Scan for the cell matching the given text and deliver its [X, Y] coordinate at center. 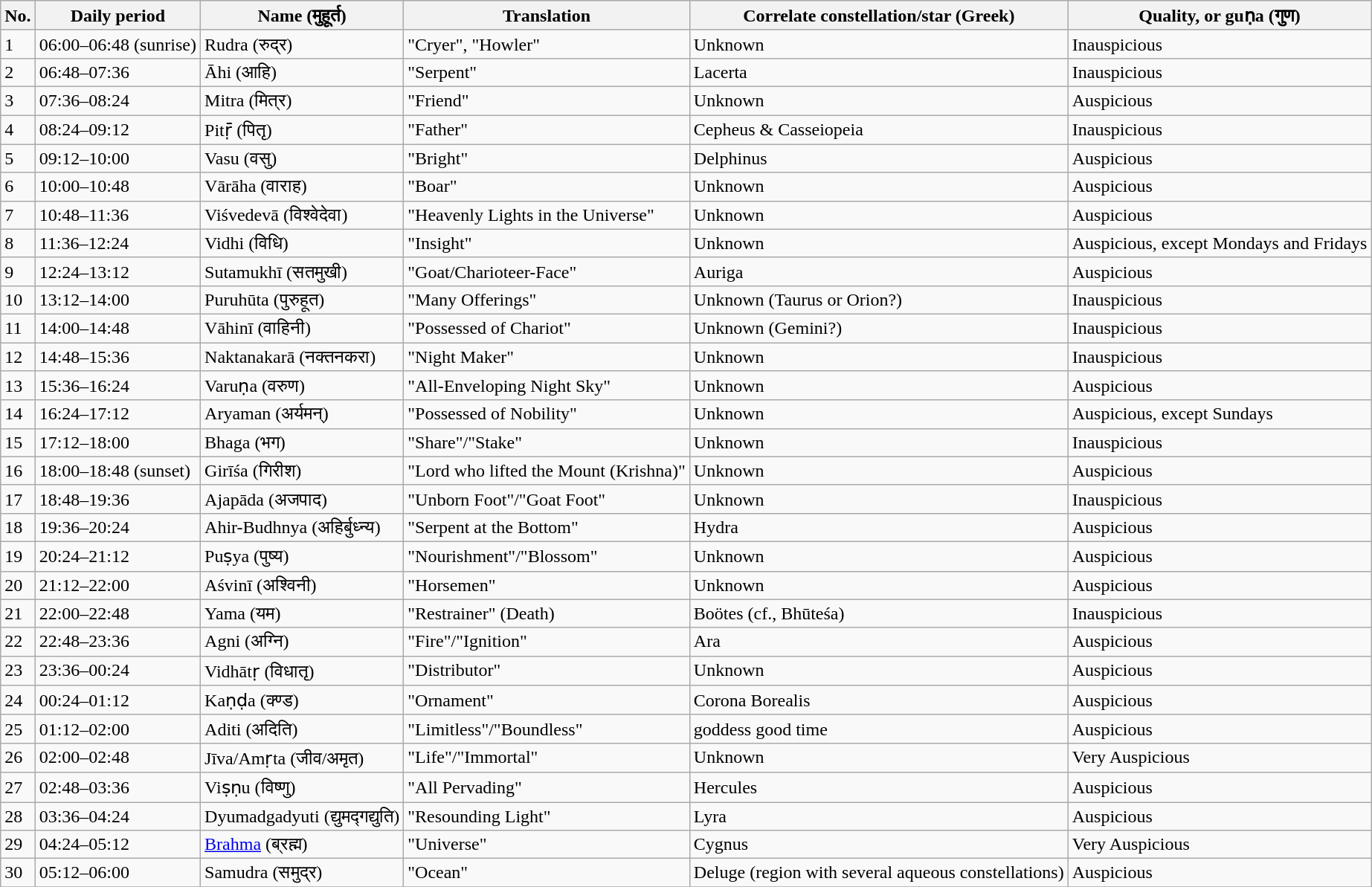
Puruhūta (पुरुहूत) [302, 300]
Ahir-Budhnya (अहिर्बुध्न्य) [302, 527]
22:00–22:48 [117, 613]
Kaṇḍa (क्ण्ड) [302, 700]
2 [18, 72]
"Goat/Charioteer-Face" [547, 271]
21:12–22:00 [117, 585]
No. [18, 16]
Boötes (cf., Bhūteśa) [879, 613]
14 [18, 414]
goddess good time [879, 729]
Puṣya (पुष्य) [302, 556]
Translation [547, 16]
Unknown (Gemini?) [879, 328]
Auspicious, except Sundays [1220, 414]
16 [18, 471]
"Restrainer" (Death) [547, 613]
30 [18, 873]
"Possessed of Nobility" [547, 414]
"Heavenly Lights in the Universe" [547, 215]
4 [18, 129]
16:24–17:12 [117, 414]
14:48–15:36 [117, 356]
Cepheus & Casseiopeia [879, 129]
02:48–03:36 [117, 787]
Ajapāda (अजपाद) [302, 499]
Dyumadgadyuti (द्युमद्गद्युति) [302, 816]
17:12–18:00 [117, 442]
03:36–04:24 [117, 816]
13 [18, 386]
"Serpent" [547, 72]
Lyra [879, 816]
"Lord who lifted the Mount (Krishna)" [547, 471]
11 [18, 328]
12:24–13:12 [117, 271]
Aśvinī (अश्विनी) [302, 585]
"Father" [547, 129]
Vasu (वसु) [302, 158]
01:12–02:00 [117, 729]
Jīva/Amṛta (जीव/अमृत) [302, 758]
22 [18, 642]
Auspicious, except Mondays and Fridays [1220, 243]
Aryaman (अर्यमन्) [302, 414]
"Universe" [547, 845]
6 [18, 187]
Bhaga (भग) [302, 442]
18:48–19:36 [117, 499]
Samudra (समुद्र) [302, 873]
Pitṝ (पितृ) [302, 129]
5 [18, 158]
21 [18, 613]
27 [18, 787]
Vāhinī (वाहिनी) [302, 328]
Delphinus [879, 158]
Vidhātṛ (विधातृ) [302, 671]
Yama (यम) [302, 613]
Naktanakarā (नक्तनकरा) [302, 356]
23 [18, 671]
25 [18, 729]
"Ornament" [547, 700]
"Possessed of Chariot" [547, 328]
19 [18, 556]
Agni (अग्नि) [302, 642]
"Serpent at the Bottom" [547, 527]
"Bright" [547, 158]
18 [18, 527]
17 [18, 499]
08:24–09:12 [117, 129]
10:00–10:48 [117, 187]
13:12–14:00 [117, 300]
Name (मुहूर्त) [302, 16]
"All Pervading" [547, 787]
22:48–23:36 [117, 642]
Ara [879, 642]
"Nourishment"/"Blossom" [547, 556]
Quality, or guṇa (गुण) [1220, 16]
"All-Enveloping Night Sky" [547, 386]
06:48–07:36 [117, 72]
15:36–16:24 [117, 386]
Auriga [879, 271]
"Unborn Foot"/"Goat Foot" [547, 499]
Hydra [879, 527]
Girīśa (गिरीश) [302, 471]
20:24–21:12 [117, 556]
"Ocean" [547, 873]
Viśvedevā (विश्वेदेवा) [302, 215]
29 [18, 845]
Aditi (अदिति) [302, 729]
Correlate constellation/star (Greek) [879, 16]
"Resounding Light" [547, 816]
Mitra (मित्र) [302, 100]
Daily period [117, 16]
Rudra (रुद्र) [302, 44]
24 [18, 700]
3 [18, 100]
Deluge (region with several aqueous constellations) [879, 873]
Lacerta [879, 72]
06:00–06:48 (sunrise) [117, 44]
Vārāha (वाराह) [302, 187]
26 [18, 758]
07:36–08:24 [117, 100]
Āhi (आहि) [302, 72]
7 [18, 215]
"Fire"/"Ignition" [547, 642]
"Many Offerings" [547, 300]
Brahma (ब्रह्म) [302, 845]
12 [18, 356]
18:00–18:48 (sunset) [117, 471]
14:00–14:48 [117, 328]
"Limitless"/"Boundless" [547, 729]
15 [18, 442]
09:12–10:00 [117, 158]
"Share"/"Stake" [547, 442]
10:48–11:36 [117, 215]
02:00–02:48 [117, 758]
20 [18, 585]
"Boar" [547, 187]
23:36–00:24 [117, 671]
Corona Borealis [879, 700]
Unknown (Taurus or Orion?) [879, 300]
Viṣṇu (विष्णु) [302, 787]
Hercules [879, 787]
"Friend" [547, 100]
Vidhi (विधि) [302, 243]
"Distributor" [547, 671]
"Life"/"Immortal" [547, 758]
Sutamukhī (सतमुखी) [302, 271]
"Cryer", "Howler" [547, 44]
00:24–01:12 [117, 700]
28 [18, 816]
Varuṇa (वरुण) [302, 386]
11:36–12:24 [117, 243]
"Horsemen" [547, 585]
19:36–20:24 [117, 527]
1 [18, 44]
9 [18, 271]
"Night Maker" [547, 356]
10 [18, 300]
Cygnus [879, 845]
"Insight" [547, 243]
04:24–05:12 [117, 845]
8 [18, 243]
05:12–06:00 [117, 873]
